Determine the (X, Y) coordinate at the center of the cell enclosing the given text.  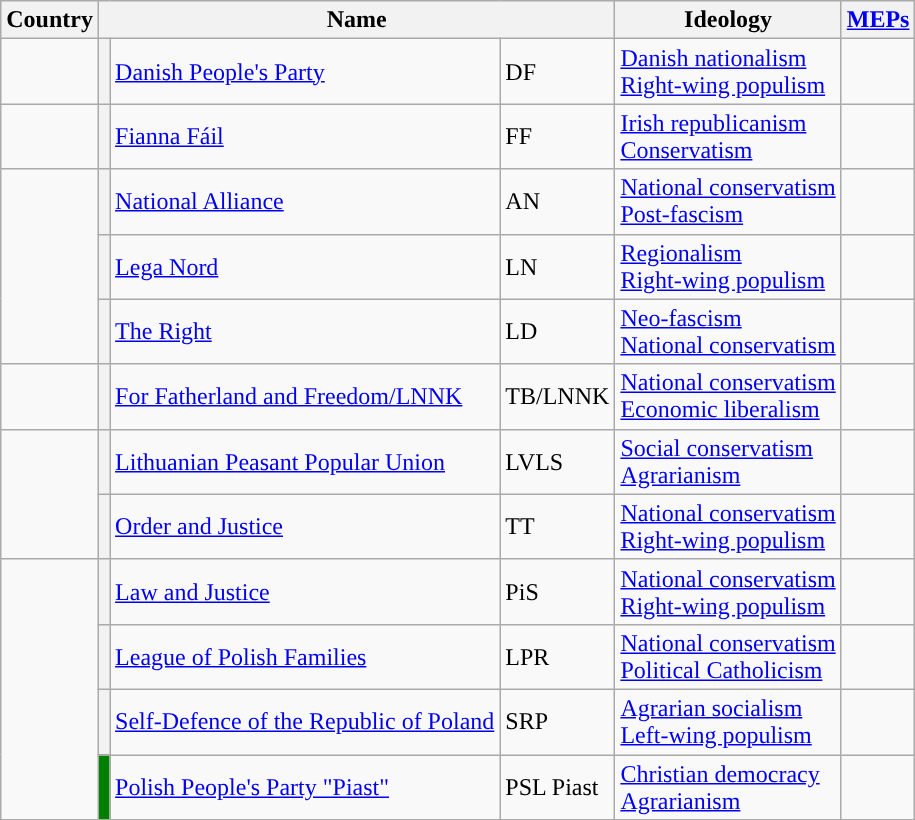
LVLS (558, 462)
League of Polish Families (305, 656)
Neo-fascismNational conservatism (728, 332)
Agrarian socialismLeft-wing populism (728, 722)
National conservatismEconomic liberalism (728, 396)
TB/LNNK (558, 396)
National conservatismPolitical Catholicism (728, 656)
Fianna Fáil (305, 136)
Danish People's Party (305, 72)
AN (558, 202)
Social conservatismAgrarianism (728, 462)
LPR (558, 656)
National Alliance (305, 202)
Law and Justice (305, 592)
National conservatismPost-fascism (728, 202)
Country (50, 20)
TT (558, 526)
LN (558, 266)
Name (356, 20)
PiS (558, 592)
PSL Piast (558, 786)
LD (558, 332)
Irish republicanismConservatism (728, 136)
The Right (305, 332)
Lega Nord (305, 266)
Order and Justice (305, 526)
Danish nationalismRight-wing populism (728, 72)
FF (558, 136)
Lithuanian Peasant Popular Union (305, 462)
RegionalismRight-wing populism (728, 266)
Christian democracyAgrarianism (728, 786)
Polish People's Party "Piast" (305, 786)
Self-Defence of the Republic of Poland (305, 722)
MEPs (878, 20)
For Fatherland and Freedom/LNNK (305, 396)
Ideology (728, 20)
SRP (558, 722)
DF (558, 72)
